Return (x, y) of the center of cell containing provided text 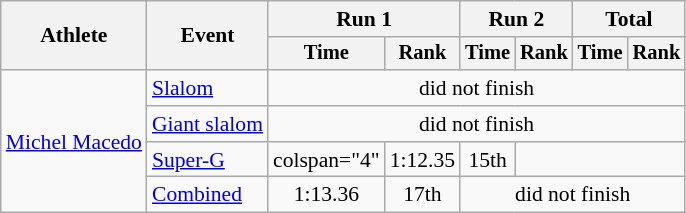
1:12.35 (422, 160)
Event (208, 36)
colspan="4" (326, 160)
Combined (208, 195)
Run 2 (516, 19)
Athlete (74, 36)
1:13.36 (326, 195)
15th (488, 160)
Michel Macedo (74, 141)
Super-G (208, 160)
Giant slalom (208, 124)
17th (422, 195)
Slalom (208, 88)
Run 1 (364, 19)
Total (629, 19)
